Pinpoint the cell where the given text exists, returning its (X, Y) midpoint coordinate. 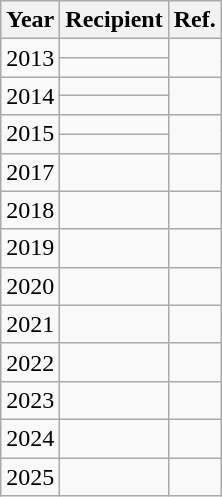
2018 (30, 210)
2024 (30, 438)
2025 (30, 477)
2020 (30, 286)
2015 (30, 134)
2019 (30, 248)
2017 (30, 172)
2021 (30, 324)
2023 (30, 400)
Year (30, 20)
2022 (30, 362)
Recipient (114, 20)
2013 (30, 58)
2014 (30, 96)
Ref. (194, 20)
